Find where the given text appears and provide that cell's center as [X, Y] coordinate. 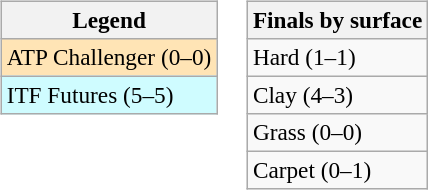
Legend [108, 20]
Hard (1–1) [337, 57]
Carpet (0–1) [337, 171]
Grass (0–0) [337, 133]
Clay (4–3) [337, 95]
ITF Futures (5–5) [108, 95]
ATP Challenger (0–0) [108, 57]
Finals by surface [337, 20]
